Provide the (X, Y) coordinate of the cell's center where the given text is located.  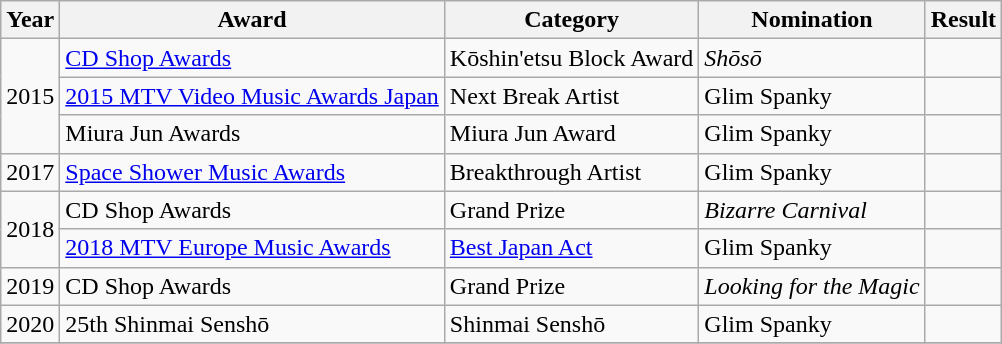
2015 MTV Video Music Awards Japan (252, 96)
Space Shower Music Awards (252, 172)
Kōshin'etsu Block Award (572, 58)
Bizarre Carnival (812, 210)
Award (252, 20)
Best Japan Act (572, 248)
Miura Jun Awards (252, 134)
Category (572, 20)
2018 MTV Europe Music Awards (252, 248)
Miura Jun Award (572, 134)
Shinmai Senshō (572, 324)
Next Break Artist (572, 96)
2019 (30, 286)
Looking for the Magic (812, 286)
2015 (30, 96)
25th Shinmai Senshō (252, 324)
Breakthrough Artist (572, 172)
Result (963, 20)
Year (30, 20)
2020 (30, 324)
Shōsō (812, 58)
2017 (30, 172)
Nomination (812, 20)
2018 (30, 229)
